For the text-containing cell, return its midpoint in [x, y] coordinate format. 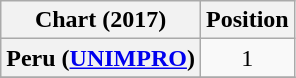
Position [247, 20]
Peru (UNIMPRO) [101, 58]
1 [247, 58]
Chart (2017) [101, 20]
